Determine the [X, Y] coordinate at the center of the cell enclosing the given text.  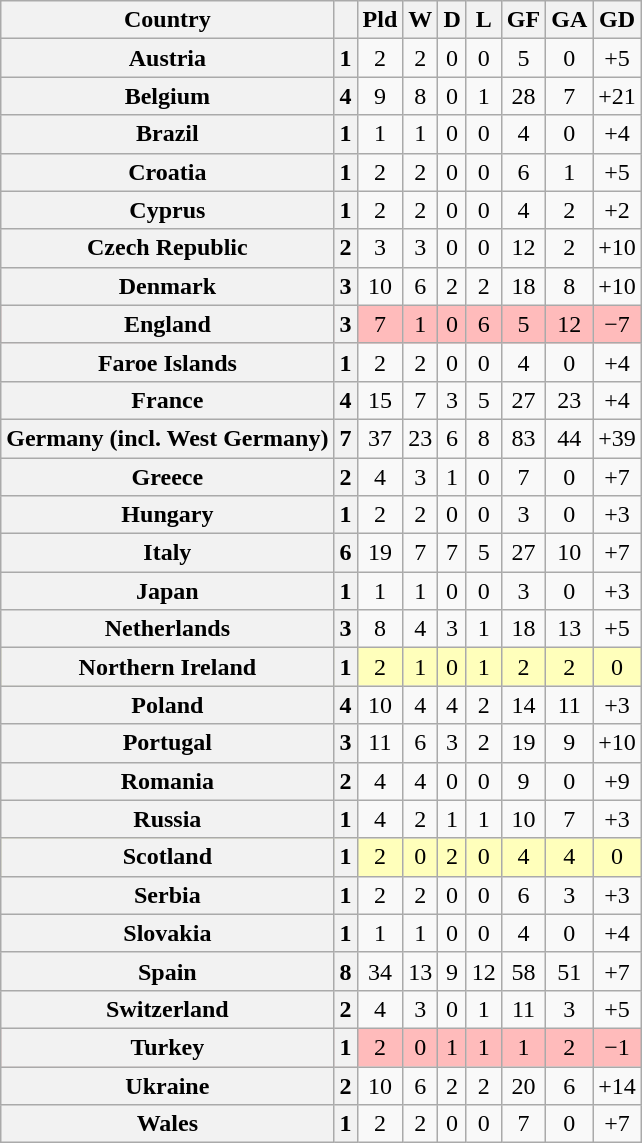
Wales [168, 1124]
Belgium [168, 96]
Japan [168, 591]
D [452, 20]
37 [380, 438]
Serbia [168, 895]
England [168, 324]
Country [168, 20]
Faroe Islands [168, 362]
GD [618, 20]
−7 [618, 324]
Denmark [168, 286]
Brazil [168, 134]
Poland [168, 705]
Pld [380, 20]
Netherlands [168, 629]
Scotland [168, 857]
Switzerland [168, 1009]
Slovakia [168, 933]
Italy [168, 553]
−1 [618, 1047]
Northern Ireland [168, 667]
+21 [618, 96]
28 [523, 96]
Germany (incl. West Germany) [168, 438]
15 [380, 400]
Russia [168, 819]
34 [380, 971]
83 [523, 438]
Portugal [168, 743]
Austria [168, 58]
+9 [618, 781]
GF [523, 20]
Turkey [168, 1047]
Croatia [168, 172]
Spain [168, 971]
GA [570, 20]
Cyprus [168, 210]
Hungary [168, 515]
44 [570, 438]
Czech Republic [168, 248]
+2 [618, 210]
Greece [168, 477]
Romania [168, 781]
Ukraine [168, 1085]
W [420, 20]
20 [523, 1085]
58 [523, 971]
14 [523, 705]
L [484, 20]
France [168, 400]
+14 [618, 1085]
+39 [618, 438]
51 [570, 971]
